Scan for the cell matching the given text and deliver its (x, y) coordinate at center. 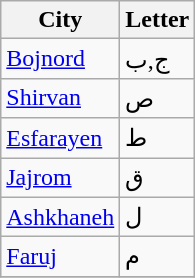
م (158, 257)
ج,ب (158, 59)
Esfarayen (60, 138)
ق (158, 178)
Faruj (60, 257)
ط (158, 138)
ص (158, 98)
Ashkhaneh (60, 217)
ل (158, 217)
Jajrom (60, 178)
Bojnord (60, 59)
City (60, 20)
Shirvan (60, 98)
Letter (158, 20)
